Search for the cell housing the specified text and yield its (x, y) center coordinate. 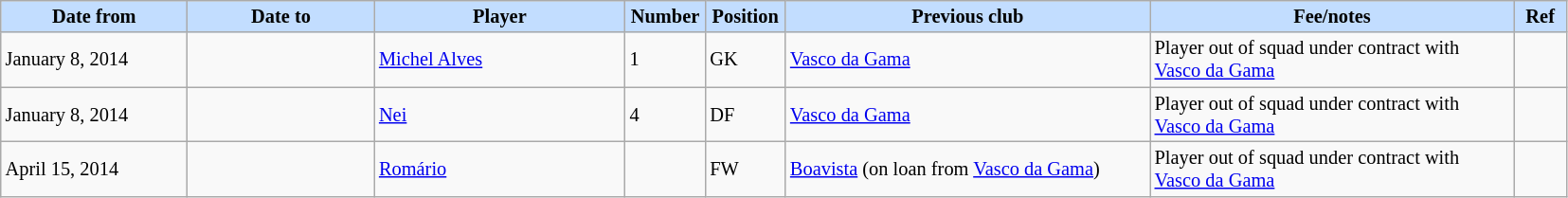
Date from (95, 16)
Position (745, 16)
FW (745, 169)
4 (665, 115)
Boavista (on loan from Vasco da Gama) (968, 169)
Romário (500, 169)
DF (745, 115)
GK (745, 60)
Player (500, 16)
Date to (280, 16)
Number (665, 16)
Ref (1541, 16)
Nei (500, 115)
April 15, 2014 (95, 169)
1 (665, 60)
Fee/notes (1332, 16)
Michel Alves (500, 60)
Previous club (968, 16)
